From the cell containing the given text, extract its center point as (x, y) coordinate. 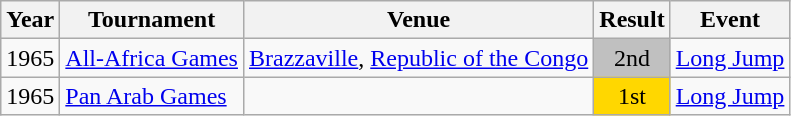
1st (632, 96)
Tournament (152, 20)
Brazzaville, Republic of the Congo (418, 58)
Venue (418, 20)
Event (730, 20)
Result (632, 20)
Year (30, 20)
Pan Arab Games (152, 96)
2nd (632, 58)
All-Africa Games (152, 58)
